Detect which cell encompasses the target text, then output its [X, Y] center coordinate. 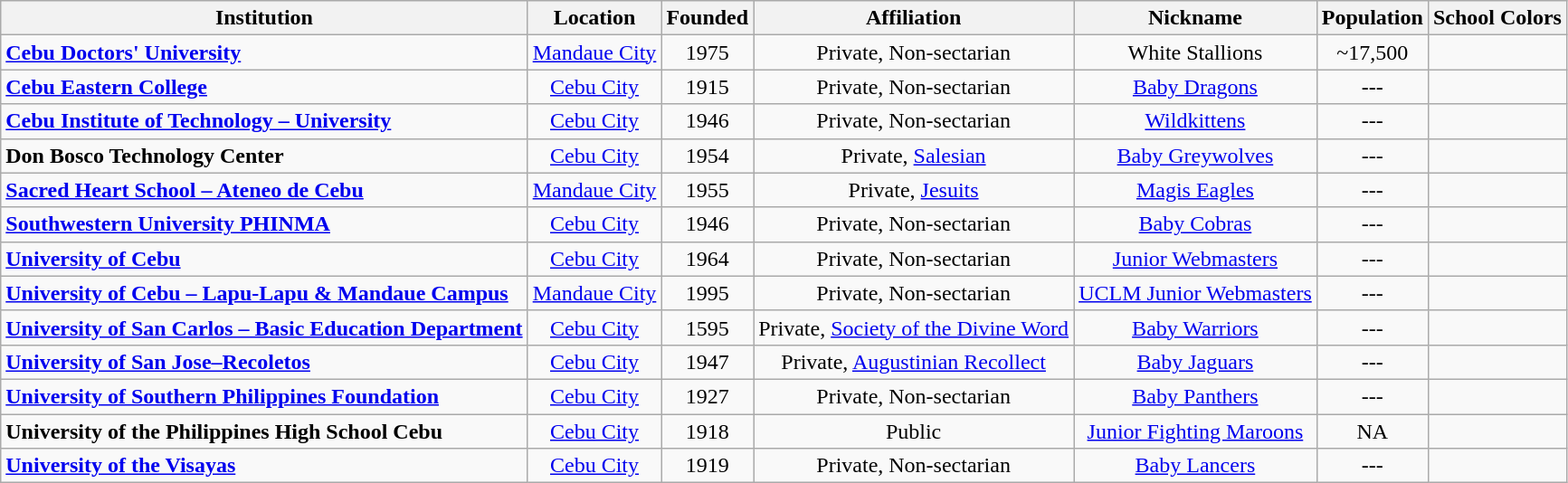
1964 [708, 259]
Affiliation [914, 18]
1954 [708, 156]
School Colors [1497, 18]
Cebu Eastern College [264, 87]
University of Southern Philippines Foundation [264, 396]
Baby Dragons [1196, 87]
Magis Eagles [1196, 190]
Institution [264, 18]
Baby Warriors [1196, 327]
University of the Visayas [264, 466]
Public [914, 431]
Location [594, 18]
NA [1372, 431]
Private, Jesuits [914, 190]
University of Cebu – Lapu-Lapu & Mandaue Campus [264, 293]
1915 [708, 87]
1955 [708, 190]
University of Cebu [264, 259]
Private, Augustinian Recollect [914, 362]
Baby Panthers [1196, 396]
1975 [708, 52]
1918 [708, 431]
Baby Cobras [1196, 224]
Sacred Heart School – Ateneo de Cebu [264, 190]
Junior Fighting Maroons [1196, 431]
Wildkittens [1196, 121]
Cebu Doctors' University [264, 52]
Population [1372, 18]
University of the Philippines High School Cebu [264, 431]
Baby Jaguars [1196, 362]
Founded [708, 18]
Private, Society of the Divine Word [914, 327]
Cebu Institute of Technology – University [264, 121]
Southwestern University PHINMA [264, 224]
UCLM Junior Webmasters [1196, 293]
White Stallions [1196, 52]
Don Bosco Technology Center [264, 156]
University of San Jose–Recoletos [264, 362]
1947 [708, 362]
Baby Greywolves [1196, 156]
Nickname [1196, 18]
University of San Carlos – Basic Education Department [264, 327]
1995 [708, 293]
Junior Webmasters [1196, 259]
Private, Salesian [914, 156]
1927 [708, 396]
~17,500 [1372, 52]
1595 [708, 327]
Baby Lancers [1196, 466]
1919 [708, 466]
